Search for the cell housing the specified text and yield its (X, Y) center coordinate. 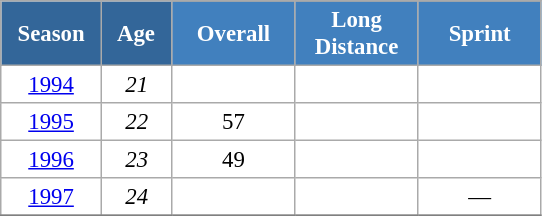
Long Distance (356, 34)
Age (136, 34)
21 (136, 85)
1996 (52, 160)
23 (136, 160)
1995 (52, 122)
Season (52, 34)
24 (136, 197)
49 (234, 160)
57 (234, 122)
1994 (52, 85)
Sprint (480, 34)
Overall (234, 34)
1997 (52, 197)
22 (136, 122)
— (480, 197)
